Find where the given text appears and provide that cell's center as [X, Y] coordinate. 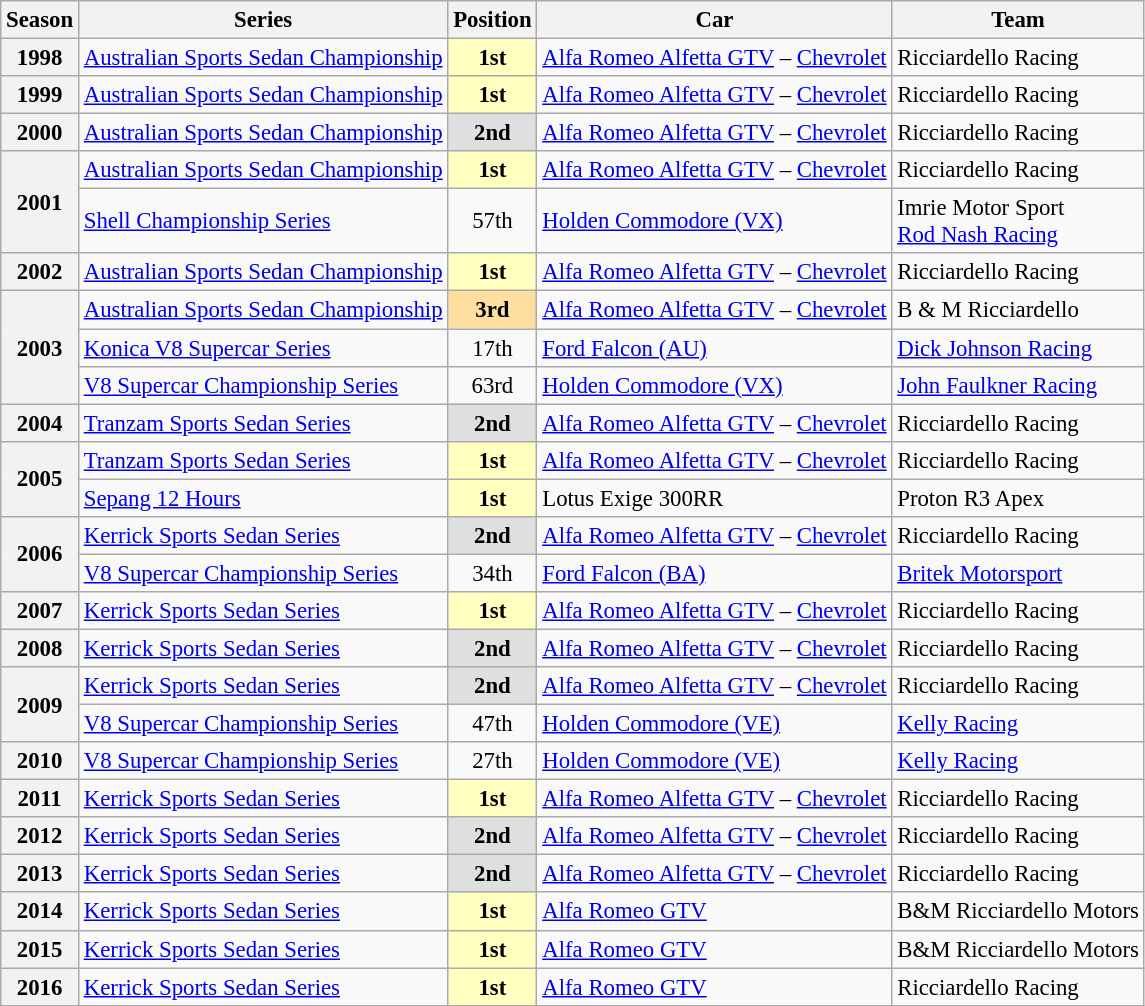
Proton R3 Apex [1018, 498]
Imrie Motor Sport Rod Nash Racing [1018, 222]
34th [492, 573]
B & M Ricciardello [1018, 310]
John Faulkner Racing [1018, 385]
Shell Championship Series [262, 222]
2015 [40, 949]
47th [492, 724]
Series [262, 20]
2009 [40, 704]
2007 [40, 611]
Ford Falcon (AU) [714, 348]
2001 [40, 202]
3rd [492, 310]
Car [714, 20]
63rd [492, 385]
2006 [40, 554]
2005 [40, 478]
Konica V8 Supercar Series [262, 348]
2012 [40, 836]
Position [492, 20]
2016 [40, 987]
2003 [40, 348]
2011 [40, 799]
2014 [40, 912]
Dick Johnson Racing [1018, 348]
Season [40, 20]
2000 [40, 133]
2004 [40, 423]
2008 [40, 648]
2002 [40, 273]
Britek Motorsport [1018, 573]
2013 [40, 874]
17th [492, 348]
1998 [40, 58]
Sepang 12 Hours [262, 498]
57th [492, 222]
2010 [40, 761]
Ford Falcon (BA) [714, 573]
Lotus Exige 300RR [714, 498]
27th [492, 761]
Team [1018, 20]
1999 [40, 95]
